From the cell containing the given text, extract its center point as (X, Y) coordinate. 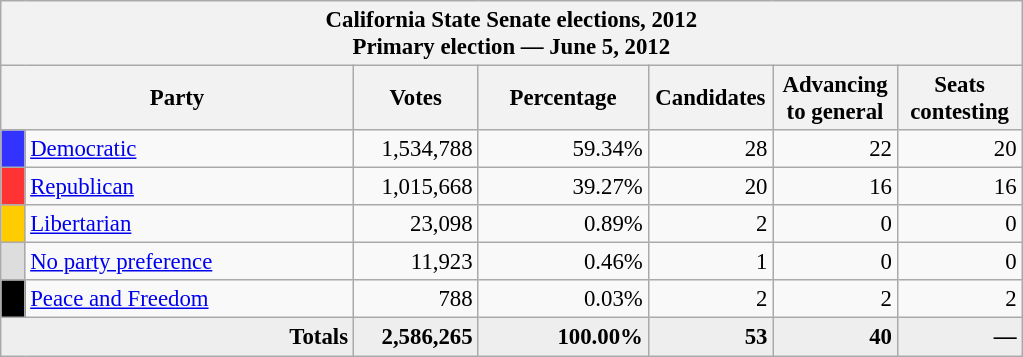
788 (416, 299)
59.34% (563, 149)
Votes (416, 98)
0.03% (563, 299)
1,534,788 (416, 149)
Advancing to general (836, 98)
Republican (189, 187)
Seats contesting (960, 98)
23,098 (416, 224)
40 (836, 337)
2,586,265 (416, 337)
11,923 (416, 262)
0.89% (563, 224)
— (960, 337)
Percentage (563, 98)
No party preference (189, 262)
Peace and Freedom (189, 299)
Totals (178, 337)
California State Senate elections, 2012Primary election — June 5, 2012 (512, 34)
28 (710, 149)
Libertarian (189, 224)
Candidates (710, 98)
39.27% (563, 187)
Party (178, 98)
0.46% (563, 262)
22 (836, 149)
Democratic (189, 149)
100.00% (563, 337)
1 (710, 262)
1,015,668 (416, 187)
53 (710, 337)
